Detect which cell encompasses the target text, then output its (x, y) center coordinate. 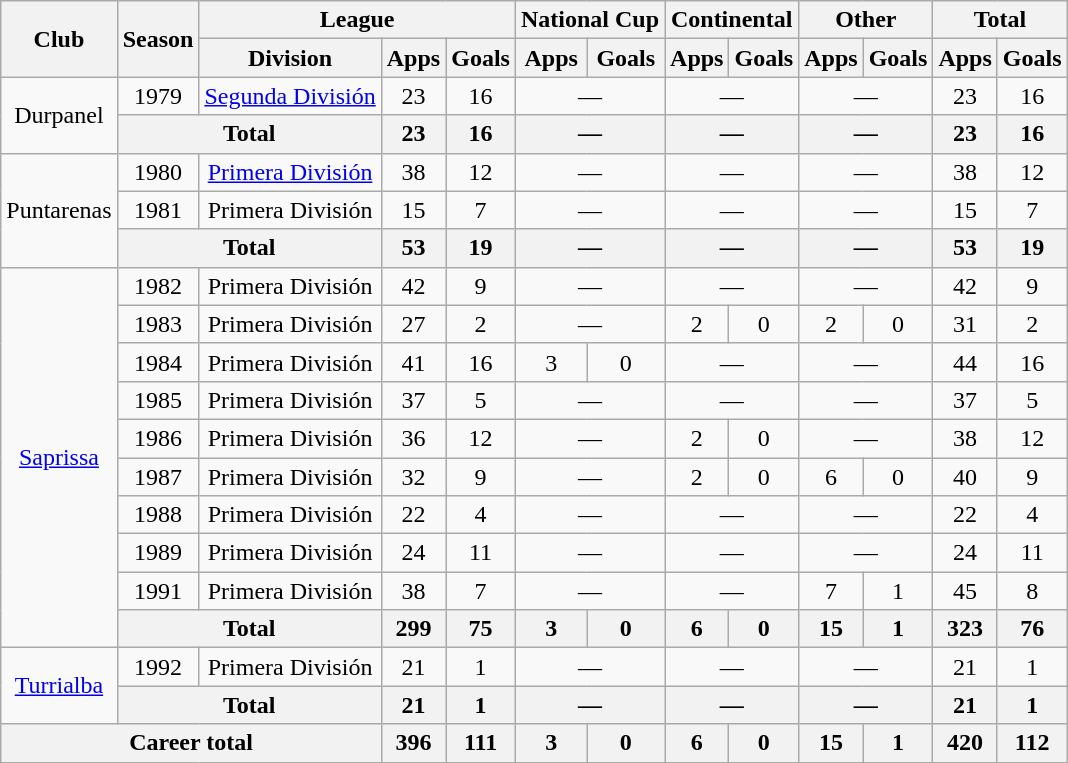
1985 (158, 400)
1989 (158, 553)
32 (413, 477)
Durpanel (59, 115)
44 (965, 362)
Segunda División (290, 96)
1979 (158, 96)
36 (413, 438)
1988 (158, 515)
Continental (732, 20)
40 (965, 477)
1984 (158, 362)
1987 (158, 477)
1982 (158, 286)
8 (1032, 591)
Career total (192, 743)
1980 (158, 172)
75 (481, 629)
1986 (158, 438)
Division (290, 58)
Turrialba (59, 686)
Other (866, 20)
Saprissa (59, 458)
1992 (158, 667)
Season (158, 39)
396 (413, 743)
27 (413, 324)
111 (481, 743)
Puntarenas (59, 210)
1981 (158, 210)
League (358, 20)
41 (413, 362)
National Cup (590, 20)
1983 (158, 324)
45 (965, 591)
323 (965, 629)
31 (965, 324)
1991 (158, 591)
299 (413, 629)
Club (59, 39)
420 (965, 743)
76 (1032, 629)
112 (1032, 743)
